Determine the [X, Y] coordinate at the center of the cell enclosing the given text.  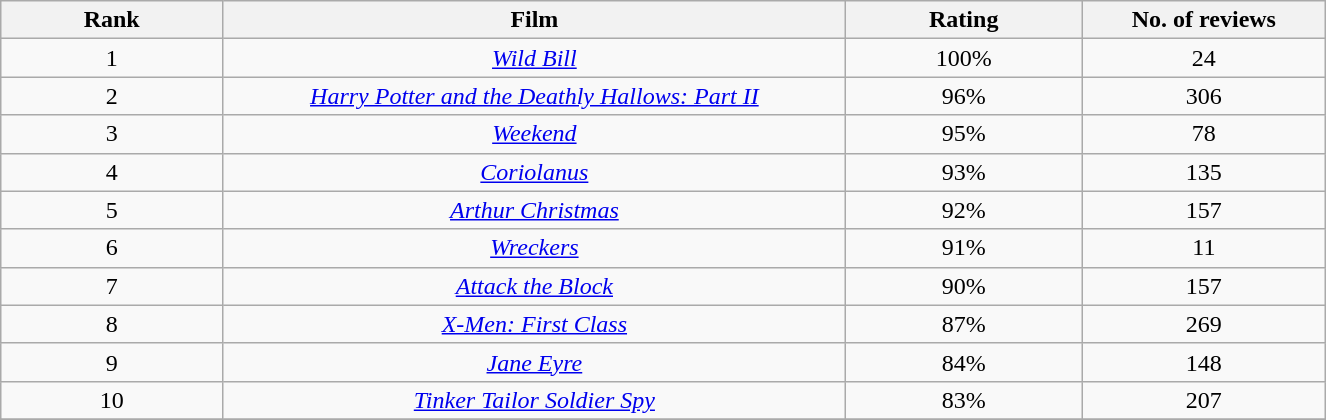
100% [964, 58]
207 [1204, 400]
148 [1204, 362]
1 [112, 58]
X-Men: First Class [534, 324]
9 [112, 362]
No. of reviews [1204, 20]
135 [1204, 172]
6 [112, 248]
Weekend [534, 134]
93% [964, 172]
96% [964, 96]
91% [964, 248]
Wreckers [534, 248]
Tinker Tailor Soldier Spy [534, 400]
5 [112, 210]
Arthur Christmas [534, 210]
Wild Bill [534, 58]
Attack the Block [534, 286]
92% [964, 210]
24 [1204, 58]
Film [534, 20]
90% [964, 286]
83% [964, 400]
84% [964, 362]
Rating [964, 20]
Jane Eyre [534, 362]
10 [112, 400]
8 [112, 324]
7 [112, 286]
Rank [112, 20]
Harry Potter and the Deathly Hallows: Part II [534, 96]
306 [1204, 96]
Coriolanus [534, 172]
2 [112, 96]
269 [1204, 324]
87% [964, 324]
11 [1204, 248]
78 [1204, 134]
4 [112, 172]
95% [964, 134]
3 [112, 134]
